Find where the given text appears and provide that cell's center as (X, Y) coordinate. 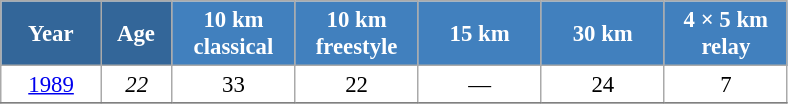
30 km (602, 34)
10 km freestyle (356, 34)
4 × 5 km relay (726, 34)
7 (726, 85)
Year (52, 34)
15 km (480, 34)
Age (136, 34)
33 (234, 85)
— (480, 85)
10 km classical (234, 34)
24 (602, 85)
1989 (52, 85)
